Scan for the cell matching the given text and deliver its [X, Y] coordinate at center. 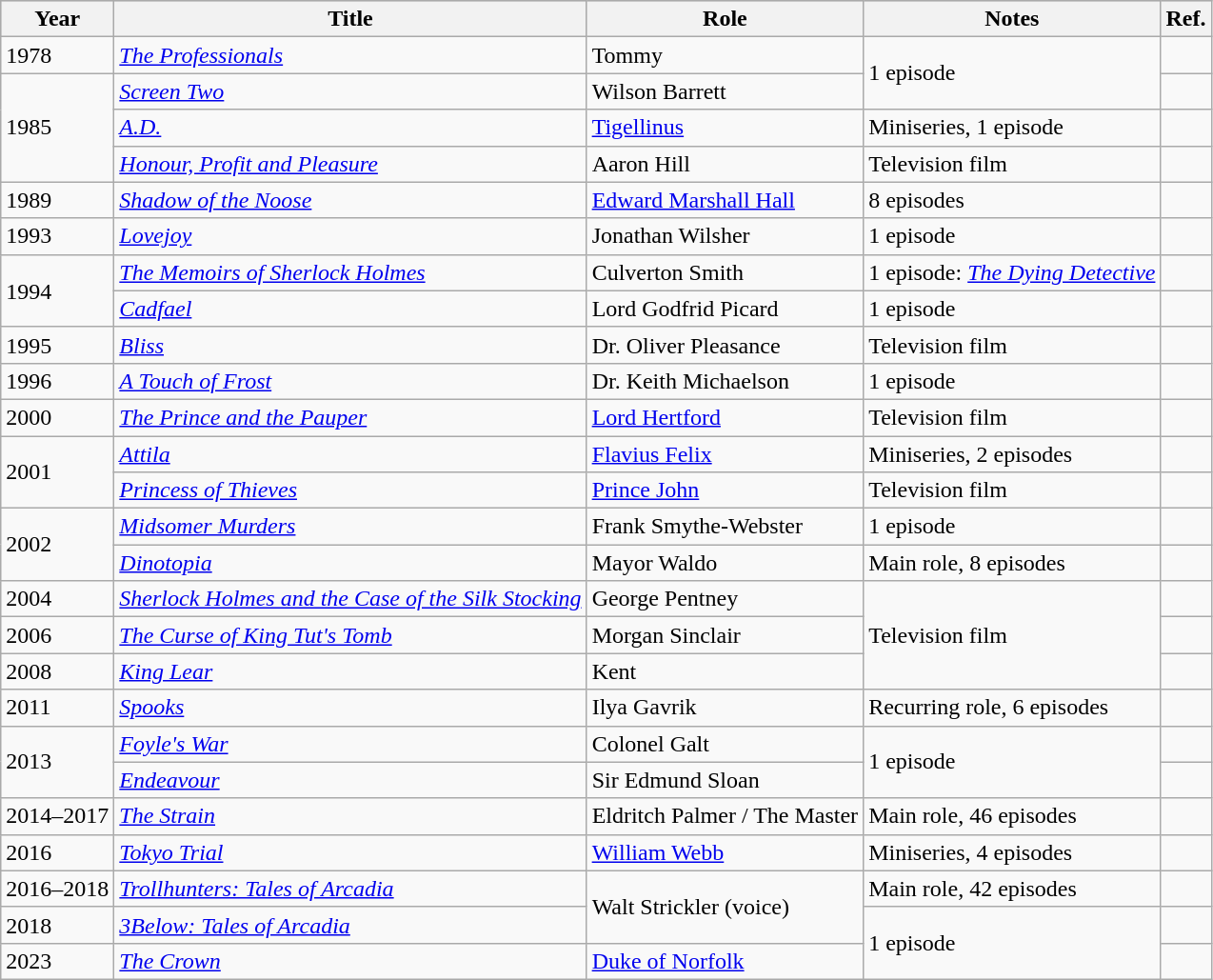
1994 [57, 290]
Lord Godfrid Picard [726, 309]
Tokyo Trial [350, 852]
Flavius Felix [726, 454]
Wilson Barrett [726, 91]
Walt Strickler (voice) [726, 907]
The Crown [350, 961]
George Pentney [726, 599]
Aaron Hill [726, 164]
1985 [57, 128]
Mayor Waldo [726, 563]
2023 [57, 961]
Princess of Thieves [350, 490]
1989 [57, 200]
The Memoirs of Sherlock Holmes [350, 272]
Morgan Sinclair [726, 635]
2014–2017 [57, 816]
8 episodes [1012, 200]
Year [57, 19]
Main role, 46 episodes [1012, 816]
Ref. [1186, 19]
Dinotopia [350, 563]
Endeavour [350, 780]
King Lear [350, 671]
2008 [57, 671]
2004 [57, 599]
The Strain [350, 816]
2018 [57, 925]
Sir Edmund Sloan [726, 780]
A.D. [350, 128]
Tigellinus [726, 128]
1 episode: The Dying Detective [1012, 272]
Attila [350, 454]
Main role, 42 episodes [1012, 889]
Lovejoy [350, 236]
Edward Marshall Hall [726, 200]
Miniseries, 1 episode [1012, 128]
Role [726, 19]
Kent [726, 671]
2016–2018 [57, 889]
William Webb [726, 852]
The Curse of King Tut's Tomb [350, 635]
Spooks [350, 708]
1995 [57, 345]
Foyle's War [350, 744]
Tommy [726, 55]
Honour, Profit and Pleasure [350, 164]
1993 [57, 236]
Shadow of the Noose [350, 200]
Dr. Oliver Pleasance [726, 345]
The Professionals [350, 55]
2006 [57, 635]
Recurring role, 6 episodes [1012, 708]
2002 [57, 545]
Notes [1012, 19]
1996 [57, 381]
2001 [57, 472]
Miniseries, 4 episodes [1012, 852]
Title [350, 19]
Frank Smythe-Webster [726, 527]
Sherlock Holmes and the Case of the Silk Stocking [350, 599]
Jonathan Wilsher [726, 236]
Main role, 8 episodes [1012, 563]
Screen Two [350, 91]
3Below: Tales of Arcadia [350, 925]
1978 [57, 55]
2000 [57, 417]
2016 [57, 852]
Cadfael [350, 309]
Bliss [350, 345]
Miniseries, 2 episodes [1012, 454]
Colonel Galt [726, 744]
Lord Hertford [726, 417]
Dr. Keith Michaelson [726, 381]
Prince John [726, 490]
Ilya Gavrik [726, 708]
2013 [57, 762]
The Prince and the Pauper [350, 417]
2011 [57, 708]
Duke of Norfolk [726, 961]
Culverton Smith [726, 272]
Eldritch Palmer / The Master [726, 816]
Midsomer Murders [350, 527]
Trollhunters: Tales of Arcadia [350, 889]
A Touch of Frost [350, 381]
